Pinpoint the cell where the given text exists, returning its [x, y] midpoint coordinate. 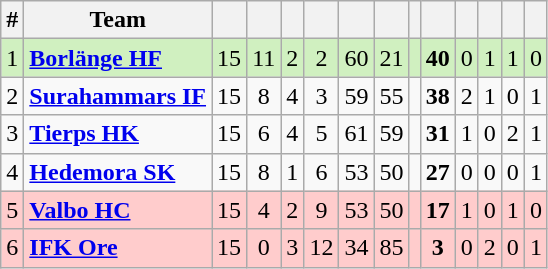
17 [438, 210]
40 [438, 58]
31 [438, 134]
85 [392, 248]
Valbo HC [118, 210]
9 [322, 210]
60 [356, 58]
55 [392, 96]
61 [356, 134]
Hedemora SK [118, 172]
12 [322, 248]
IFK Ore [118, 248]
34 [356, 248]
27 [438, 172]
Surahammars IF [118, 96]
Borlänge HF [118, 58]
Team [118, 20]
21 [392, 58]
11 [264, 58]
Tierps HK [118, 134]
# [12, 20]
38 [438, 96]
